Locate the cell with the specified text and output its (X, Y) center coordinate. 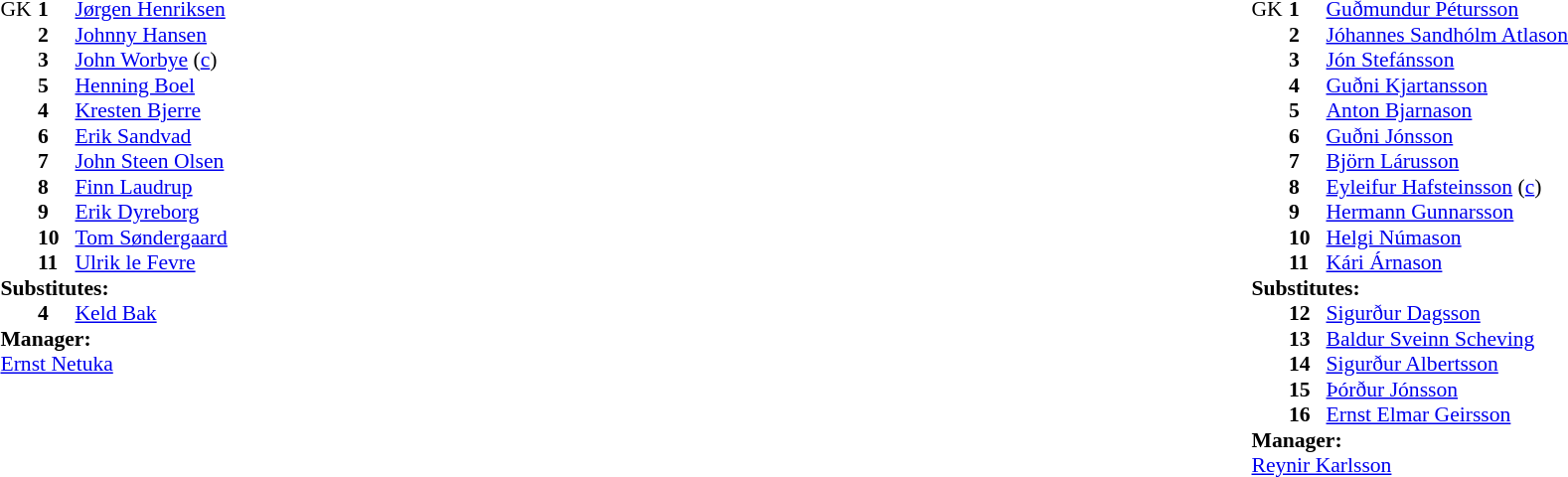
Kresten Bjerre (151, 110)
15 (1308, 390)
John Worbye (c) (151, 61)
Finn Laudrup (151, 187)
Eyleifur Hafsteinsson (c) (1447, 187)
14 (1308, 365)
Jóhannes Sandhólm Atlason (1447, 35)
Sigurður Dagsson (1447, 313)
Anton Bjarnason (1447, 110)
16 (1308, 414)
John Steen Olsen (151, 162)
Björn Lárusson (1447, 162)
Jón Stefánsson (1447, 61)
Ernst Netuka (113, 365)
Ernst Elmar Geirsson (1447, 414)
Ulrik le Fevre (151, 263)
Guðni Jónsson (1447, 136)
Henning Boel (151, 85)
Guðni Kjartansson (1447, 85)
Sigurður Albertsson (1447, 365)
Þórður Jónsson (1447, 390)
Keld Bak (151, 313)
Helgi Númason (1447, 238)
Erik Dyreborg (151, 212)
Tom Søndergaard (151, 238)
12 (1308, 313)
13 (1308, 339)
Johnny Hansen (151, 35)
Hermann Gunnarsson (1447, 212)
Kári Árnason (1447, 263)
Erik Sandvad (151, 136)
Baldur Sveinn Scheving (1447, 339)
